Scan for the cell matching the given text and deliver its [X, Y] coordinate at center. 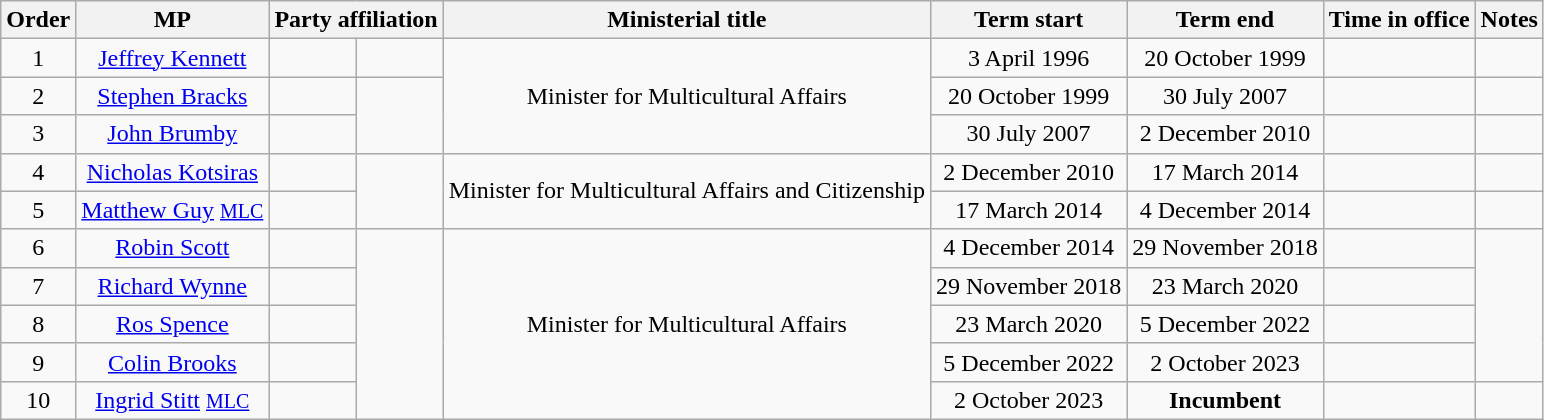
Nicholas Kotsiras [172, 172]
7 [38, 286]
Term start [1028, 20]
4 [38, 172]
Ros Spence [172, 324]
Order [38, 20]
Minister for Multicultural Affairs and Citizenship [686, 191]
Party affiliation [356, 20]
6 [38, 248]
2 [38, 96]
Jeffrey Kennett [172, 58]
Stephen Bracks [172, 96]
John Brumby [172, 134]
3 [38, 134]
1 [38, 58]
Richard Wynne [172, 286]
Time in office [1399, 20]
5 [38, 210]
Ministerial title [686, 20]
MP [172, 20]
Colin Brooks [172, 362]
9 [38, 362]
3 April 1996 [1028, 58]
Robin Scott [172, 248]
Matthew Guy MLC [172, 210]
8 [38, 324]
10 [38, 400]
Incumbent [1225, 400]
Term end [1225, 20]
Notes [1509, 20]
Ingrid Stitt MLC [172, 400]
